Locate the cell with the specified text and output its [X, Y] center coordinate. 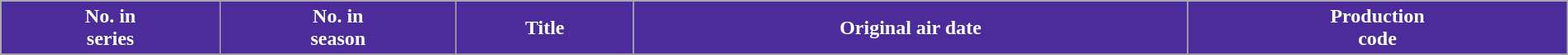
Title [544, 28]
No. inseason [337, 28]
No. inseries [111, 28]
Original air date [911, 28]
Productioncode [1378, 28]
